Provide the (X, Y) coordinate of the cell's center where the given text is located.  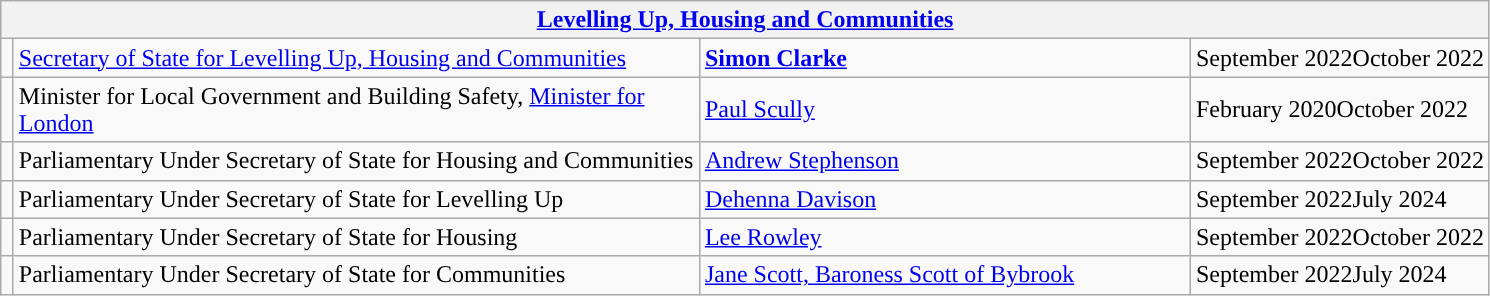
Levelling Up, Housing and Communities (746, 20)
February 2020October 2022 (1340, 110)
Lee Rowley (944, 237)
Andrew Stephenson (944, 161)
Jane Scott, Baroness Scott of Bybrook (944, 275)
Parliamentary Under Secretary of State for Communities (356, 275)
Simon Clarke (944, 58)
Paul Scully (944, 110)
Secretary of State for Levelling Up, Housing and Communities (356, 58)
Parliamentary Under Secretary of State for Housing and Communities (356, 161)
Minister for Local Government and Building Safety, Minister for London (356, 110)
Parliamentary Under Secretary of State for Levelling Up (356, 199)
Parliamentary Under Secretary of State for Housing (356, 237)
Dehenna Davison (944, 199)
